Capture the cell that displays the provided text and extract its (x, y) central coordinate. 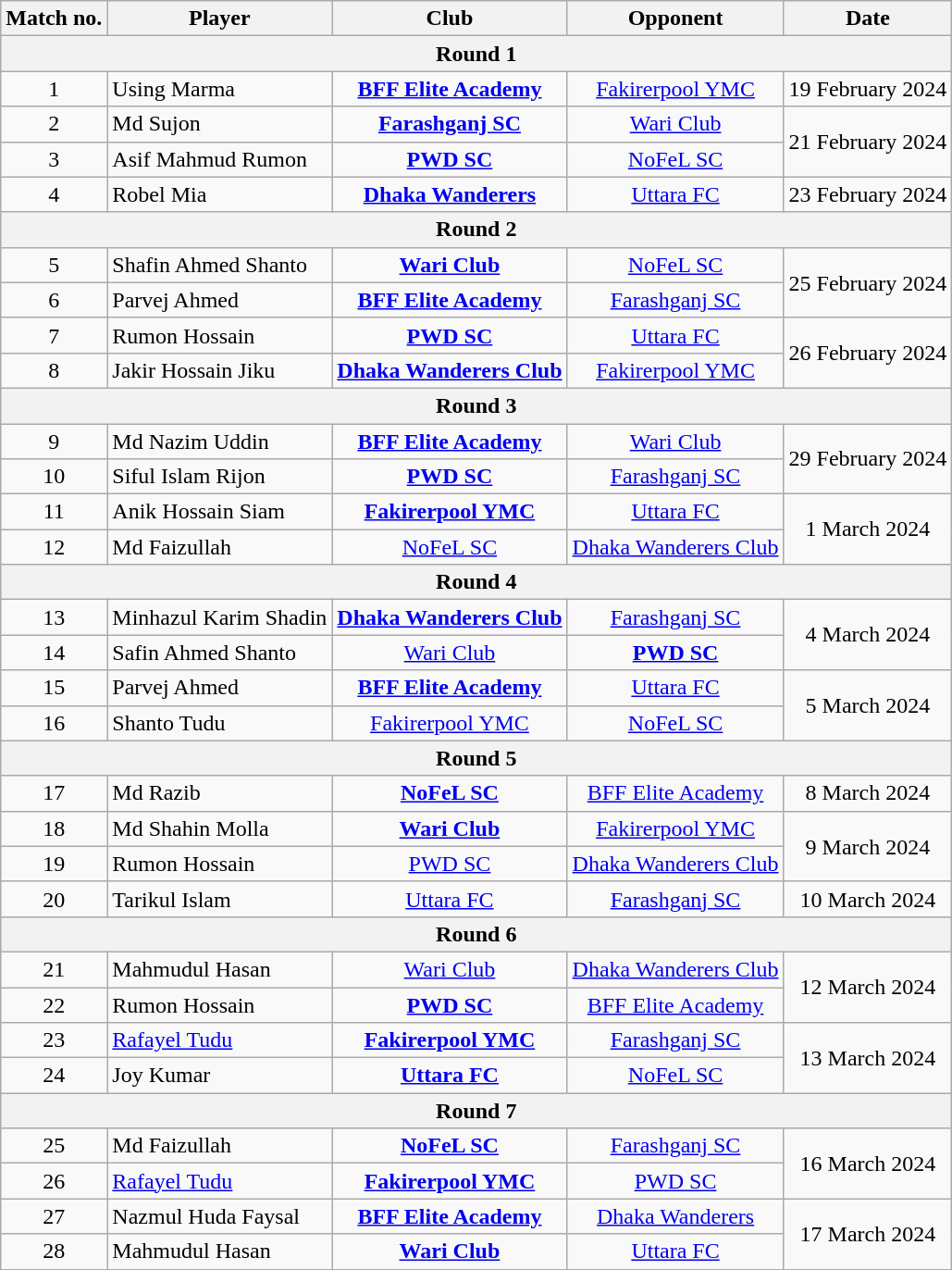
1 (54, 89)
26 (54, 1181)
2 (54, 124)
5 March 2024 (868, 705)
23 (54, 1040)
19 February 2024 (868, 89)
Round 6 (476, 934)
Round 2 (476, 230)
Shafin Ahmed Shanto (220, 265)
Round 5 (476, 758)
15 (54, 688)
16 (54, 723)
12 March 2024 (868, 987)
Asif Mahmud Rumon (220, 159)
Date (868, 19)
14 (54, 653)
18 (54, 828)
Robel Mia (220, 194)
19 (54, 864)
11 (54, 512)
12 (54, 547)
Nazmul Huda Faysal (220, 1216)
Round 4 (476, 582)
Minhazul Karim Shadin (220, 617)
23 February 2024 (868, 194)
13 (54, 617)
Siful Islam Rijon (220, 477)
Tarikul Islam (220, 899)
8 (54, 370)
Md Shahin Molla (220, 828)
Player (220, 19)
22 (54, 1004)
21 (54, 969)
Club (450, 19)
8 March 2024 (868, 793)
9 March 2024 (868, 846)
17 (54, 793)
3 (54, 159)
25 (54, 1146)
Safin Ahmed Shanto (220, 653)
16 March 2024 (868, 1164)
6 (54, 300)
25 February 2024 (868, 282)
10 March 2024 (868, 899)
17 March 2024 (868, 1234)
28 (54, 1251)
20 (54, 899)
Anik Hossain Siam (220, 512)
10 (54, 477)
1 March 2024 (868, 529)
Round 3 (476, 405)
9 (54, 442)
Shanto Tudu (220, 723)
Md Sujon (220, 124)
24 (54, 1076)
4 (54, 194)
26 February 2024 (868, 353)
Match no. (54, 19)
Jakir Hossain Jiku (220, 370)
Opponent (675, 19)
Using Marma (220, 89)
21 February 2024 (868, 142)
27 (54, 1216)
5 (54, 265)
13 March 2024 (868, 1058)
4 March 2024 (868, 635)
29 February 2024 (868, 459)
Round 7 (476, 1111)
Joy Kumar (220, 1076)
7 (54, 335)
Round 1 (476, 54)
Md Nazim Uddin (220, 442)
Md Razib (220, 793)
